Determine the [X, Y] coordinate at the center of the cell enclosing the given text.  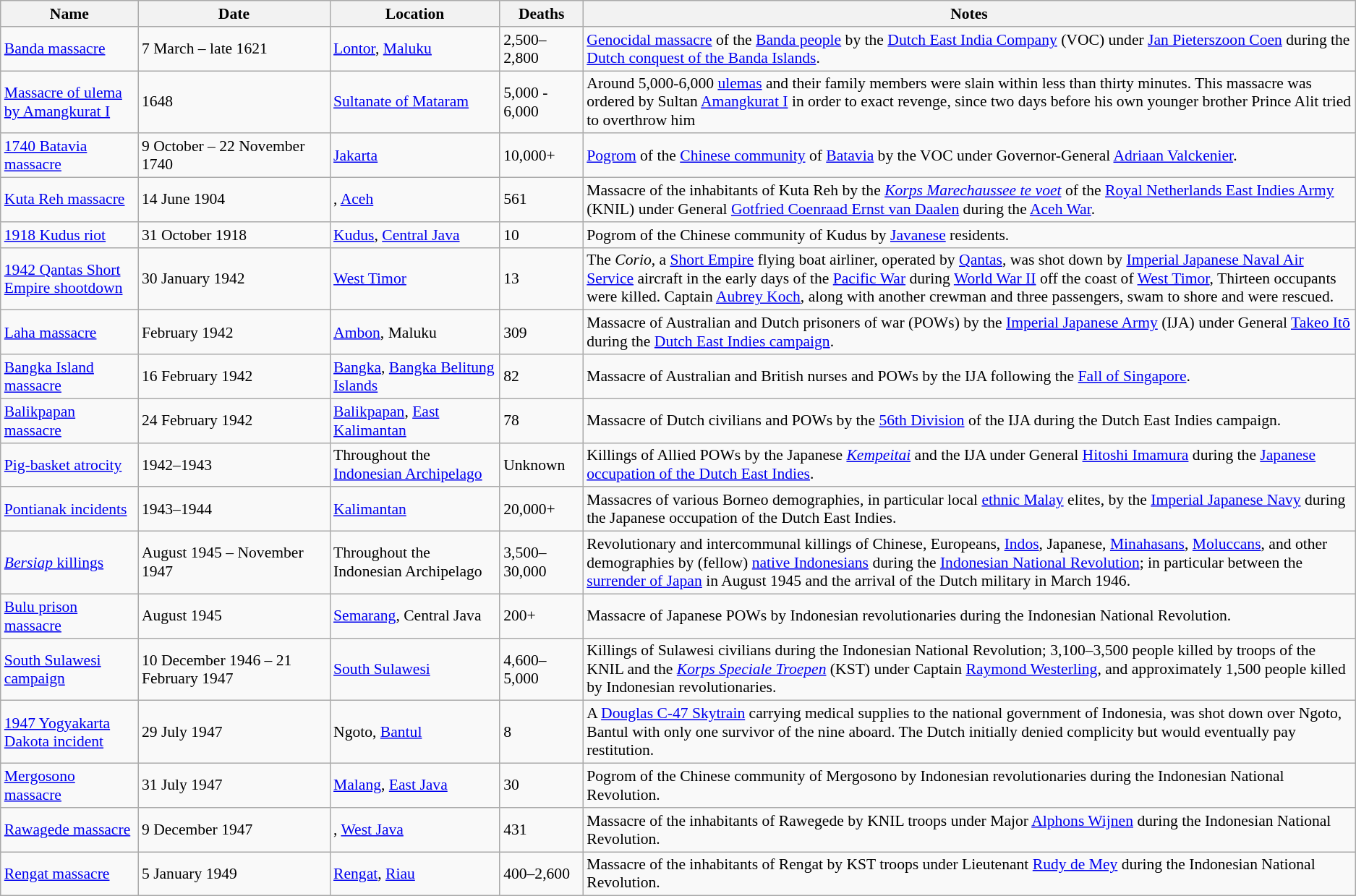
South Sulawesi [415, 670]
10 December 1946 – 21 February 1947 [234, 670]
2,500–2,800 [541, 49]
Bangka Island massacre [69, 376]
Name [69, 14]
10 [541, 235]
West Timor [415, 279]
Unknown [541, 464]
Balikpapan, East Kalimantan [415, 421]
1918 Kudus riot [69, 235]
Rawagede massacre [69, 830]
82 [541, 376]
Massacre of Dutch civilians and POWs by the 56th Division of the IJA during the Dutch East Indies campaign. [969, 421]
78 [541, 421]
Jakarta [415, 156]
Massacre of the inhabitants of Rawegede by KNIL troops under Major Alphons Wijnen during the Indonesian National Revolution. [969, 830]
Bangka, Bangka Belitung Islands [415, 376]
Kalimantan [415, 509]
29 July 1947 [234, 732]
Banda massacre [69, 49]
South Sulawesi campaign [69, 670]
Laha massacre [69, 333]
Kudus, Central Java [415, 235]
Malang, East Java [415, 785]
Notes [969, 14]
Massacre of Australian and British nurses and POWs by the IJA following the Fall of Singapore. [969, 376]
5 January 1949 [234, 874]
13 [541, 279]
Rengat, Riau [415, 874]
February 1942 [234, 333]
1943–1944 [234, 509]
Massacre of Japanese POWs by Indonesian revolutionaries during the Indonesian National Revolution. [969, 616]
24 February 1942 [234, 421]
16 February 1942 [234, 376]
10,000+ [541, 156]
, Aceh [415, 200]
9 December 1947 [234, 830]
Ambon, Maluku [415, 333]
20,000+ [541, 509]
Bersiap killings [69, 563]
Pogrom of the Chinese community of Batavia by the VOC under Governor-General Adriaan Valckenier. [969, 156]
Pogrom of the Chinese community of Mergosono by Indonesian revolutionaries during the Indonesian National Revolution. [969, 785]
8 [541, 732]
August 1945 – November 1947 [234, 563]
1942 Qantas Short Empire shootdown [69, 279]
Mergosono massacre [69, 785]
Sultanate of Mataram [415, 103]
Massacre of the inhabitants of Rengat by KST troops under Lieutenant Rudy de Mey during the Indonesian National Revolution. [969, 874]
31 October 1918 [234, 235]
, West Java [415, 830]
5,000 - 6,000 [541, 103]
Location [415, 14]
Pontianak incidents [69, 509]
30 January 1942 [234, 279]
Rengat massacre [69, 874]
9 October – 22 November 1740 [234, 156]
Pig-basket atrocity [69, 464]
7 March – late 1621 [234, 49]
Kuta Reh massacre [69, 200]
Lontor, Maluku [415, 49]
30 [541, 785]
31 July 1947 [234, 785]
431 [541, 830]
14 June 1904 [234, 200]
Deaths [541, 14]
Killings of Allied POWs by the Japanese Kempeitai and the IJA under General Hitoshi Imamura during the Japanese occupation of the Dutch East Indies. [969, 464]
Date [234, 14]
400–2,600 [541, 874]
561 [541, 200]
1942–1943 [234, 464]
Semarang, Central Java [415, 616]
August 1945 [234, 616]
Ngoto, Bantul [415, 732]
309 [541, 333]
200+ [541, 616]
3,500–30,000 [541, 563]
1648 [234, 103]
Balikpapan massacre [69, 421]
1947 Yogyakarta Dakota incident [69, 732]
Pogrom of the Chinese community of Kudus by Javanese residents. [969, 235]
Bulu prison massacre [69, 616]
1740 Batavia massacre [69, 156]
Massacre of ulema by Amangkurat I [69, 103]
4,600–5,000 [541, 670]
